Search for the cell housing the specified text and yield its (x, y) center coordinate. 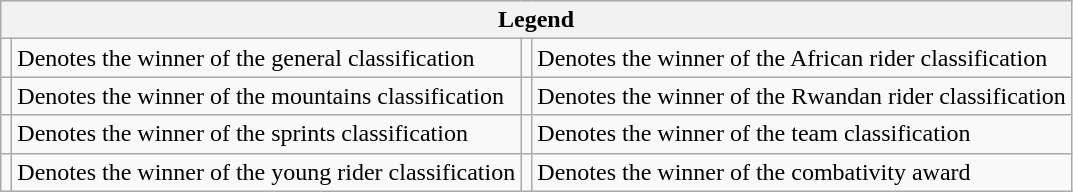
Denotes the winner of the mountains classification (266, 96)
Denotes the winner of the combativity award (802, 172)
Denotes the winner of the young rider classification (266, 172)
Legend (536, 20)
Denotes the winner of the general classification (266, 58)
Denotes the winner of the sprints classification (266, 134)
Denotes the winner of the team classification (802, 134)
Denotes the winner of the Rwandan rider classification (802, 96)
Denotes the winner of the African rider classification (802, 58)
